From the cell containing the given text, extract its center point as [X, Y] coordinate. 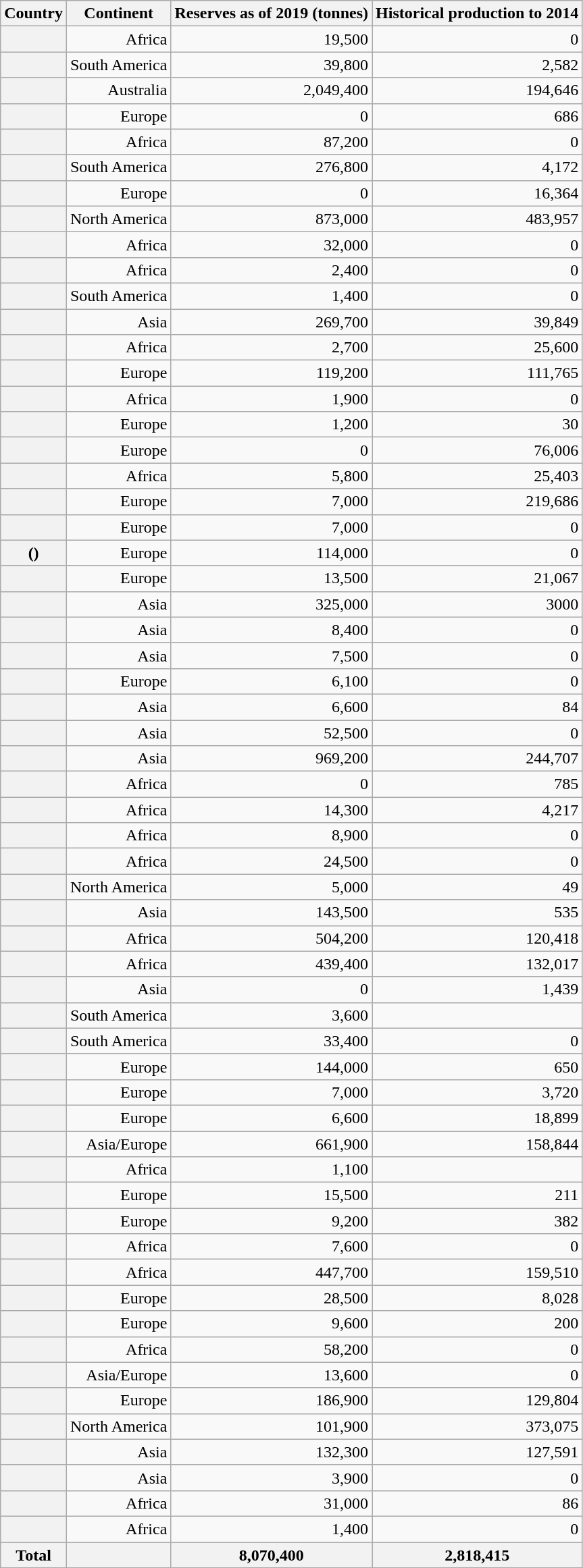
28,500 [272, 1298]
9,600 [272, 1324]
373,075 [477, 1426]
244,707 [477, 759]
3000 [477, 604]
Australia [118, 90]
535 [477, 913]
276,800 [272, 167]
4,172 [477, 167]
101,900 [272, 1426]
5,000 [272, 887]
382 [477, 1221]
3,600 [272, 1015]
439,400 [272, 964]
269,700 [272, 322]
1,900 [272, 399]
3,900 [272, 1478]
132,300 [272, 1452]
873,000 [272, 219]
5,800 [272, 476]
8,900 [272, 836]
2,400 [272, 270]
650 [477, 1066]
39,800 [272, 65]
969,200 [272, 759]
8,028 [477, 1298]
Continent [118, 13]
15,500 [272, 1195]
16,364 [477, 193]
19,500 [272, 39]
49 [477, 887]
686 [477, 116]
31,000 [272, 1503]
58,200 [272, 1349]
Reserves as of 2019 (tonnes) [272, 13]
() [34, 553]
7,500 [272, 655]
3,720 [477, 1092]
447,700 [272, 1272]
8,400 [272, 630]
158,844 [477, 1144]
13,600 [272, 1375]
200 [477, 1324]
9,200 [272, 1221]
2,818,415 [477, 1555]
30 [477, 425]
2,700 [272, 348]
24,500 [272, 861]
132,017 [477, 964]
21,067 [477, 578]
87,200 [272, 142]
7,600 [272, 1247]
159,510 [477, 1272]
114,000 [272, 553]
13,500 [272, 578]
194,646 [477, 90]
120,418 [477, 938]
2,582 [477, 65]
2,049,400 [272, 90]
18,899 [477, 1118]
1,439 [477, 990]
1,200 [272, 425]
84 [477, 707]
325,000 [272, 604]
25,600 [477, 348]
25,403 [477, 476]
76,006 [477, 450]
86 [477, 1503]
52,500 [272, 732]
483,957 [477, 219]
785 [477, 784]
39,849 [477, 322]
6,100 [272, 681]
Total [34, 1555]
14,300 [272, 810]
504,200 [272, 938]
1,100 [272, 1170]
8,070,400 [272, 1555]
32,000 [272, 244]
143,500 [272, 913]
119,200 [272, 373]
211 [477, 1195]
Historical production to 2014 [477, 13]
219,686 [477, 502]
111,765 [477, 373]
Country [34, 13]
661,900 [272, 1144]
4,217 [477, 810]
186,900 [272, 1401]
144,000 [272, 1066]
129,804 [477, 1401]
33,400 [272, 1041]
127,591 [477, 1452]
